Identify which cell holds the provided text, then report its (X, Y) central coordinate. 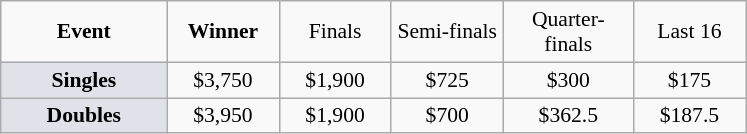
Winner (223, 32)
Quarter-finals (568, 32)
$3,750 (223, 80)
Semi-finals (447, 32)
Event (84, 32)
$300 (568, 80)
Last 16 (689, 32)
$175 (689, 80)
Doubles (84, 116)
$187.5 (689, 116)
Singles (84, 80)
$700 (447, 116)
$3,950 (223, 116)
$725 (447, 80)
Finals (335, 32)
$362.5 (568, 116)
